Find where the given text appears and provide that cell's center as (x, y) coordinate. 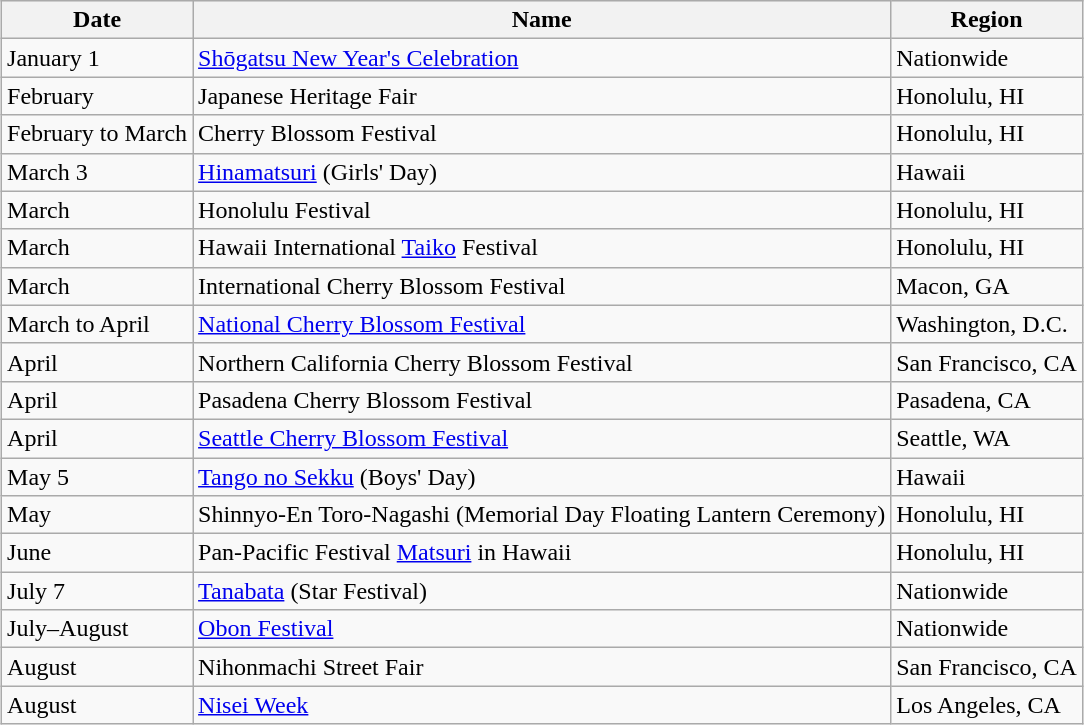
Japanese Heritage Fair (542, 96)
Honolulu Festival (542, 210)
Pasadena, CA (987, 400)
January 1 (98, 58)
June (98, 553)
International Cherry Blossom Festival (542, 286)
Los Angeles, CA (987, 705)
Region (987, 20)
National Cherry Blossom Festival (542, 324)
February (98, 96)
Date (98, 20)
Washington, D.C. (987, 324)
Name (542, 20)
Tanabata (Star Festival) (542, 591)
Shōgatsu New Year's Celebration (542, 58)
Northern California Cherry Blossom Festival (542, 362)
July–August (98, 629)
March 3 (98, 172)
Shinnyo-En Toro-Nagashi (Memorial Day Floating Lantern Ceremony) (542, 515)
Nihonmachi Street Fair (542, 667)
Hawaii International Taiko Festival (542, 248)
Seattle Cherry Blossom Festival (542, 438)
March to April (98, 324)
Pan-Pacific Festival Matsuri in Hawaii (542, 553)
Nisei Week (542, 705)
Obon Festival (542, 629)
Macon, GA (987, 286)
May 5 (98, 477)
February to March (98, 134)
Hinamatsuri (Girls' Day) (542, 172)
Pasadena Cherry Blossom Festival (542, 400)
July 7 (98, 591)
May (98, 515)
Cherry Blossom Festival (542, 134)
Seattle, WA (987, 438)
Tango no Sekku (Boys' Day) (542, 477)
